Search for the cell housing the specified text and yield its [x, y] center coordinate. 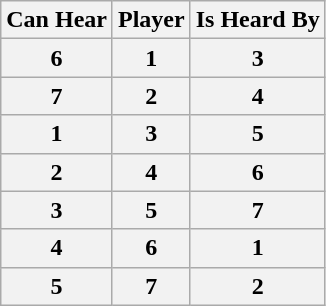
Player [151, 20]
Is Heard By [258, 20]
Can Hear [57, 20]
